Capture the cell that displays the provided text and extract its (x, y) central coordinate. 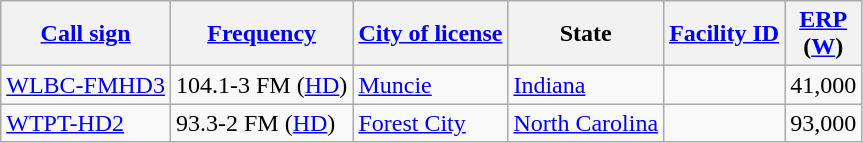
WTPT-HD2 (86, 123)
93,000 (824, 123)
North Carolina (586, 123)
City of license (430, 34)
WLBC-FMHD3 (86, 85)
104.1-3 FM (HD) (261, 85)
Muncie (430, 85)
Indiana (586, 85)
Frequency (261, 34)
41,000 (824, 85)
Call sign (86, 34)
Facility ID (724, 34)
ERP(W) (824, 34)
93.3-2 FM (HD) (261, 123)
Forest City (430, 123)
State (586, 34)
